Output the [x, y] coordinate of the center of the cell containing the given text.  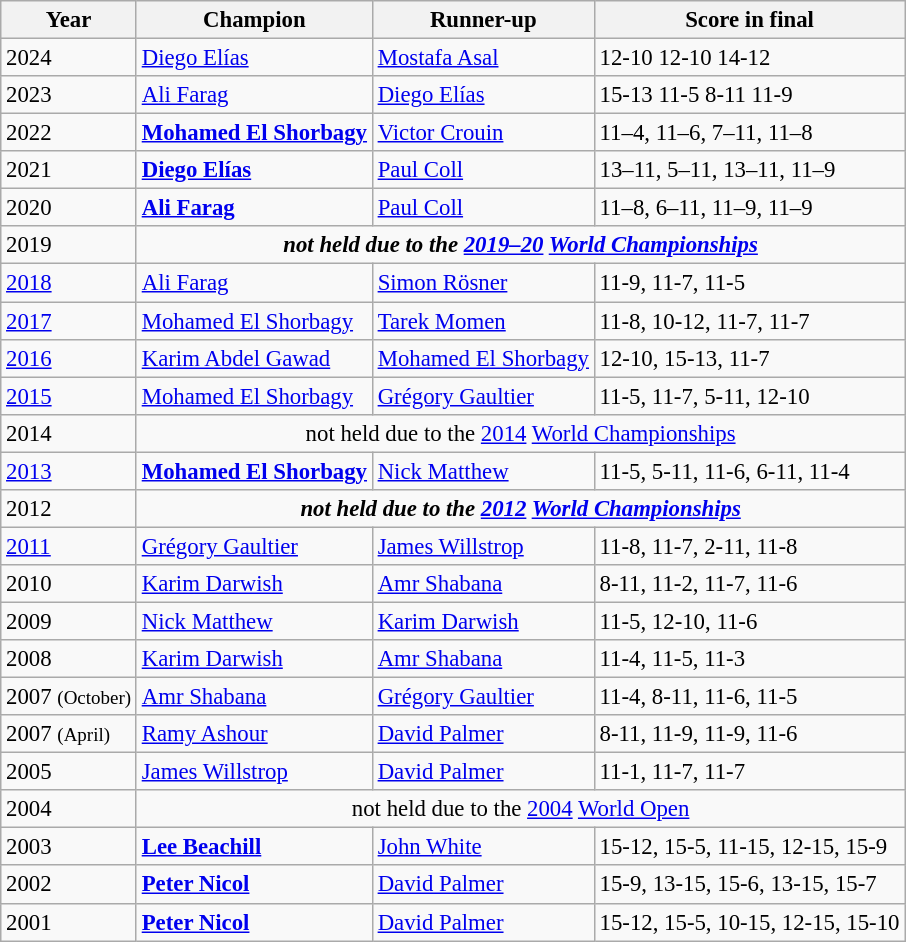
Champion [254, 20]
2001 [69, 922]
2013 [69, 471]
2007 (April) [69, 734]
2009 [69, 621]
11-8, 11-7, 2-11, 11-8 [750, 546]
2010 [69, 584]
not held due to the 2012 World Championships [520, 509]
15-9, 13-15, 15-6, 13-15, 15-7 [750, 885]
2005 [69, 772]
11-1, 11-7, 11-7 [750, 772]
2020 [69, 208]
2021 [69, 170]
Runner-up [483, 20]
15-12, 15-5, 10-15, 12-15, 15-10 [750, 922]
2007 (October) [69, 697]
Lee Beachill [254, 847]
2019 [69, 245]
13–11, 5–11, 13–11, 11–9 [750, 170]
2004 [69, 809]
11-4, 8-11, 11-6, 11-5 [750, 697]
11-5, 5-11, 11-6, 6-11, 11-4 [750, 471]
15-13 11-5 8-11 11-9 [750, 95]
2016 [69, 358]
8-11, 11-9, 11-9, 11-6 [750, 734]
2012 [69, 509]
11-9, 11-7, 11-5 [750, 283]
2002 [69, 885]
2017 [69, 321]
2008 [69, 659]
11-4, 11-5, 11-3 [750, 659]
11-8, 10-12, 11-7, 11-7 [750, 321]
2014 [69, 433]
not held due to the 2014 World Championships [520, 433]
2024 [69, 58]
2022 [69, 133]
8-11, 11-2, 11-7, 11-6 [750, 584]
Simon Rösner [483, 283]
Ramy Ashour [254, 734]
Mostafa Asal [483, 58]
not held due to the 2004 World Open [520, 809]
2011 [69, 546]
11-5, 11-7, 5-11, 12-10 [750, 396]
11-5, 12-10, 11-6 [750, 621]
Score in final [750, 20]
2015 [69, 396]
John White [483, 847]
11–4, 11–6, 7–11, 11–8 [750, 133]
11–8, 6–11, 11–9, 11–9 [750, 208]
12-10, 15-13, 11-7 [750, 358]
Tarek Momen [483, 321]
12-10 12-10 14-12 [750, 58]
2018 [69, 283]
not held due to the 2019–20 World Championships [520, 245]
Karim Abdel Gawad [254, 358]
15-12, 15-5, 11-15, 12-15, 15-9 [750, 847]
2003 [69, 847]
Year [69, 20]
Victor Crouin [483, 133]
2023 [69, 95]
